Identify which cell holds the provided text, then report its (x, y) central coordinate. 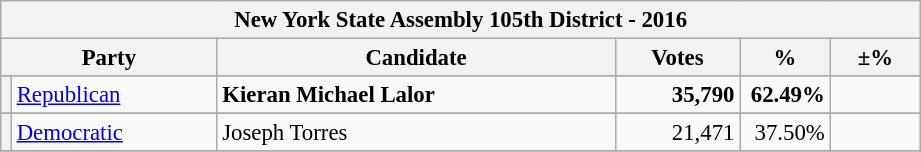
37.50% (785, 133)
35,790 (678, 95)
Democratic (114, 133)
21,471 (678, 133)
Kieran Michael Lalor (416, 95)
Party (109, 58)
62.49% (785, 95)
Republican (114, 95)
Candidate (416, 58)
±% (875, 58)
New York State Assembly 105th District - 2016 (461, 20)
Joseph Torres (416, 133)
Votes (678, 58)
% (785, 58)
